Extract the [X, Y] coordinate from the center of the cell holding the provided text.  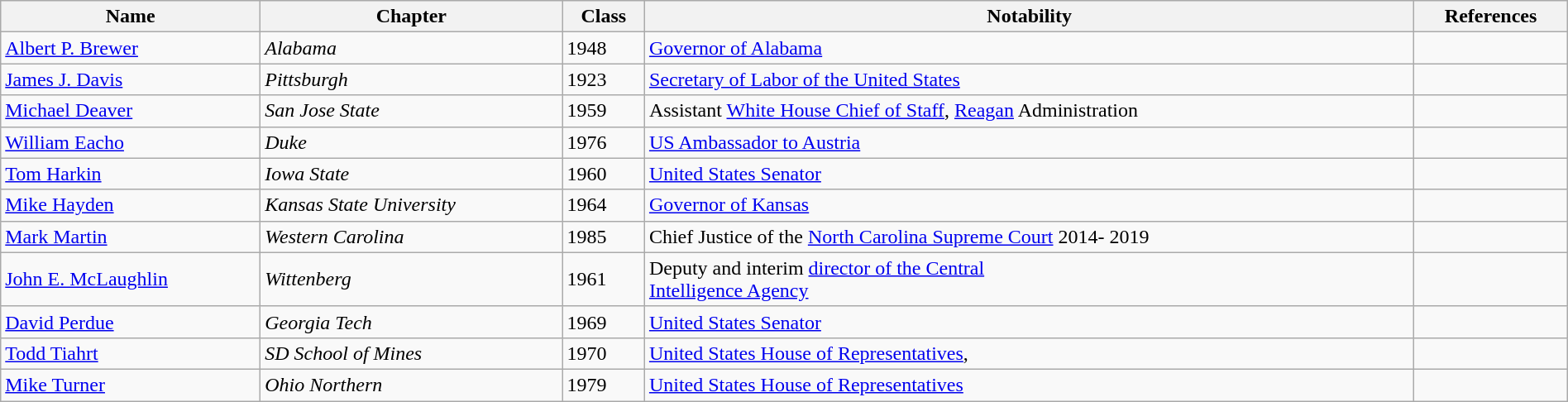
References [1490, 17]
1948 [604, 48]
Georgia Tech [412, 322]
Chapter [412, 17]
Western Carolina [412, 237]
1961 [604, 280]
Governor of Alabama [1029, 48]
1976 [604, 142]
William Eacho [131, 142]
1979 [604, 385]
Iowa State [412, 174]
Tom Harkin [131, 174]
Deputy and interim director of the CentralIntelligence Agency [1029, 280]
1964 [604, 205]
Ohio Northern [412, 385]
Alabama [412, 48]
Mike Turner [131, 385]
Mike Hayden [131, 205]
Wittenberg [412, 280]
San Jose State [412, 111]
United States House of Representatives [1029, 385]
Secretary of Labor of the United States [1029, 79]
Chief Justice of the North Carolina Supreme Court 2014- 2019 [1029, 237]
1985 [604, 237]
1960 [604, 174]
Kansas State University [412, 205]
Mark Martin [131, 237]
Todd Tiahrt [131, 353]
Pittsburgh [412, 79]
Governor of Kansas [1029, 205]
United States House of Representatives, [1029, 353]
John E. McLaughlin [131, 280]
1970 [604, 353]
SD School of Mines [412, 353]
Duke [412, 142]
David Perdue [131, 322]
Notability [1029, 17]
Michael Deaver [131, 111]
1969 [604, 322]
Class [604, 17]
1959 [604, 111]
US Ambassador to Austria [1029, 142]
1923 [604, 79]
Assistant White House Chief of Staff, Reagan Administration [1029, 111]
James J. Davis [131, 79]
Name [131, 17]
Albert P. Brewer [131, 48]
